Pinpoint the cell where the given text exists, returning its (X, Y) midpoint coordinate. 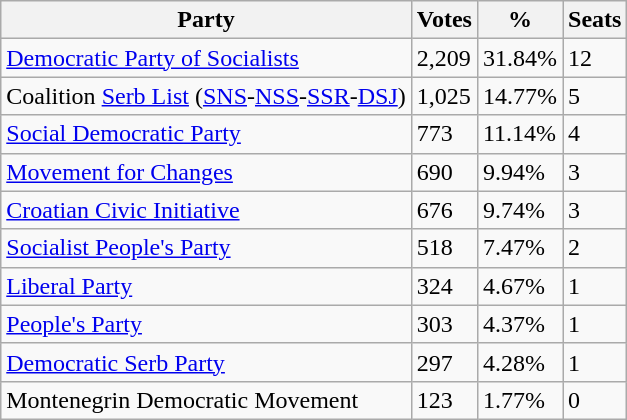
2,209 (444, 58)
% (520, 20)
123 (444, 400)
7.47% (520, 248)
4.28% (520, 362)
676 (444, 210)
690 (444, 172)
Liberal Party (206, 286)
518 (444, 248)
Democratic Party of Socialists (206, 58)
1,025 (444, 96)
303 (444, 324)
11.14% (520, 134)
Social Democratic Party (206, 134)
Croatian Civic Initiative (206, 210)
4.67% (520, 286)
324 (444, 286)
Movement for Changes (206, 172)
4 (594, 134)
5 (594, 96)
Coalition Serb List (SNS-NSS-SSR-DSJ) (206, 96)
31.84% (520, 58)
Montenegrin Democratic Movement (206, 400)
People's Party (206, 324)
9.74% (520, 210)
1.77% (520, 400)
0 (594, 400)
Democratic Serb Party (206, 362)
Seats (594, 20)
Socialist People's Party (206, 248)
Party (206, 20)
12 (594, 58)
2 (594, 248)
9.94% (520, 172)
Votes (444, 20)
297 (444, 362)
773 (444, 134)
14.77% (520, 96)
4.37% (520, 324)
